Capture the cell that displays the provided text and extract its (X, Y) central coordinate. 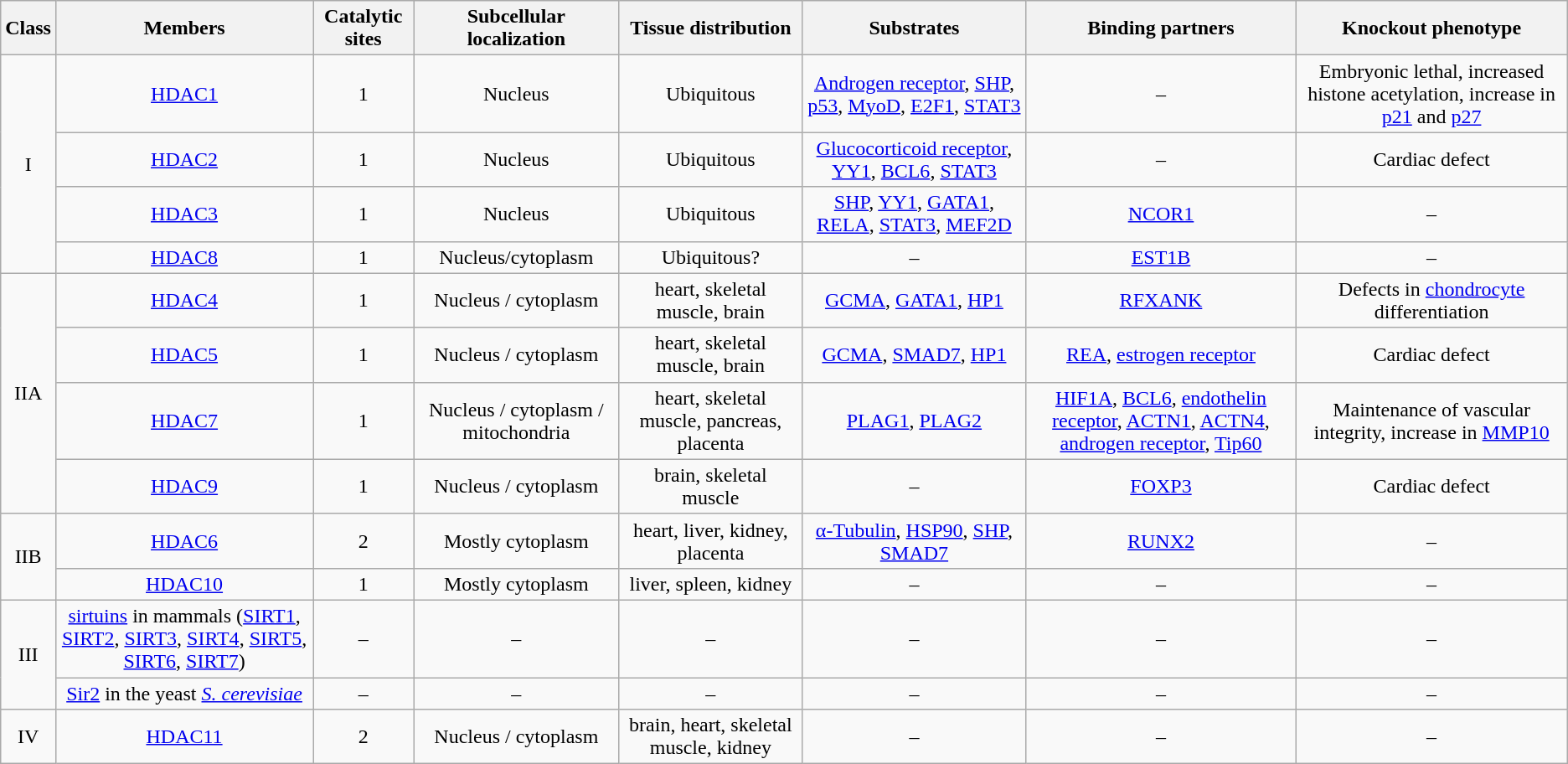
EST1B (1161, 257)
III (28, 654)
HDAC6 (184, 541)
Class (28, 28)
IIA (28, 394)
Subcellular localization (516, 28)
HDAC10 (184, 584)
Sir2 in the yeast S. cerevisiae (184, 693)
Members (184, 28)
heart, liver, kidney, placenta (710, 541)
Defects in chondrocyte differentiation (1431, 300)
RUNX2 (1161, 541)
Maintenance of vascular integrity, increase in MMP10 (1431, 421)
heart, skeletal muscle, pancreas, placenta (710, 421)
NCOR1 (1161, 214)
I (28, 164)
Androgen receptor, SHP, p53, MyoD, E2F1, STAT3 (915, 94)
HDAC8 (184, 257)
Ubiquitous? (710, 257)
Glucocorticoid receptor, YY1, BCL6, STAT3 (915, 159)
REA, estrogen receptor (1161, 355)
Catalytic sites (364, 28)
HDAC3 (184, 214)
α-Tubulin, HSP90, SHP, SMAD7 (915, 541)
HDAC4 (184, 300)
IIB (28, 556)
Tissue distribution (710, 28)
HIF1A, BCL6, endothelin receptor, ACTN1, ACTN4, androgen receptor, Tip60 (1161, 421)
IV (28, 737)
HDAC11 (184, 737)
HDAC2 (184, 159)
PLAG1, PLAG2 (915, 421)
brain, skeletal muscle (710, 486)
HDAC5 (184, 355)
HDAC9 (184, 486)
FOXP3 (1161, 486)
HDAC1 (184, 94)
GCMA, GATA1, HP1 (915, 300)
SHP, YY1, GATA1, RELA, STAT3, MEF2D (915, 214)
RFXANK (1161, 300)
GCMA, SMAD7, HP1 (915, 355)
brain, heart, skeletal muscle, kidney (710, 737)
sirtuins in mammals (SIRT1, SIRT2, SIRT3, SIRT4, SIRT5, SIRT6, SIRT7) (184, 638)
HDAC7 (184, 421)
Binding partners (1161, 28)
Knockout phenotype (1431, 28)
Embryonic lethal, increased histone acetylation, increase in p21 and p27 (1431, 94)
liver, spleen, kidney (710, 584)
Nucleus/cytoplasm (516, 257)
Nucleus / cytoplasm / mitochondria (516, 421)
Substrates (915, 28)
